Search for the cell housing the specified text and yield its [x, y] center coordinate. 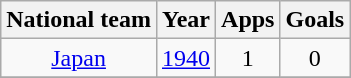
National team [79, 20]
Japan [79, 58]
Goals [315, 20]
0 [315, 58]
Year [186, 20]
Apps [248, 20]
1940 [186, 58]
1 [248, 58]
